Determine the [X, Y] coordinate at the center of the cell enclosing the given text.  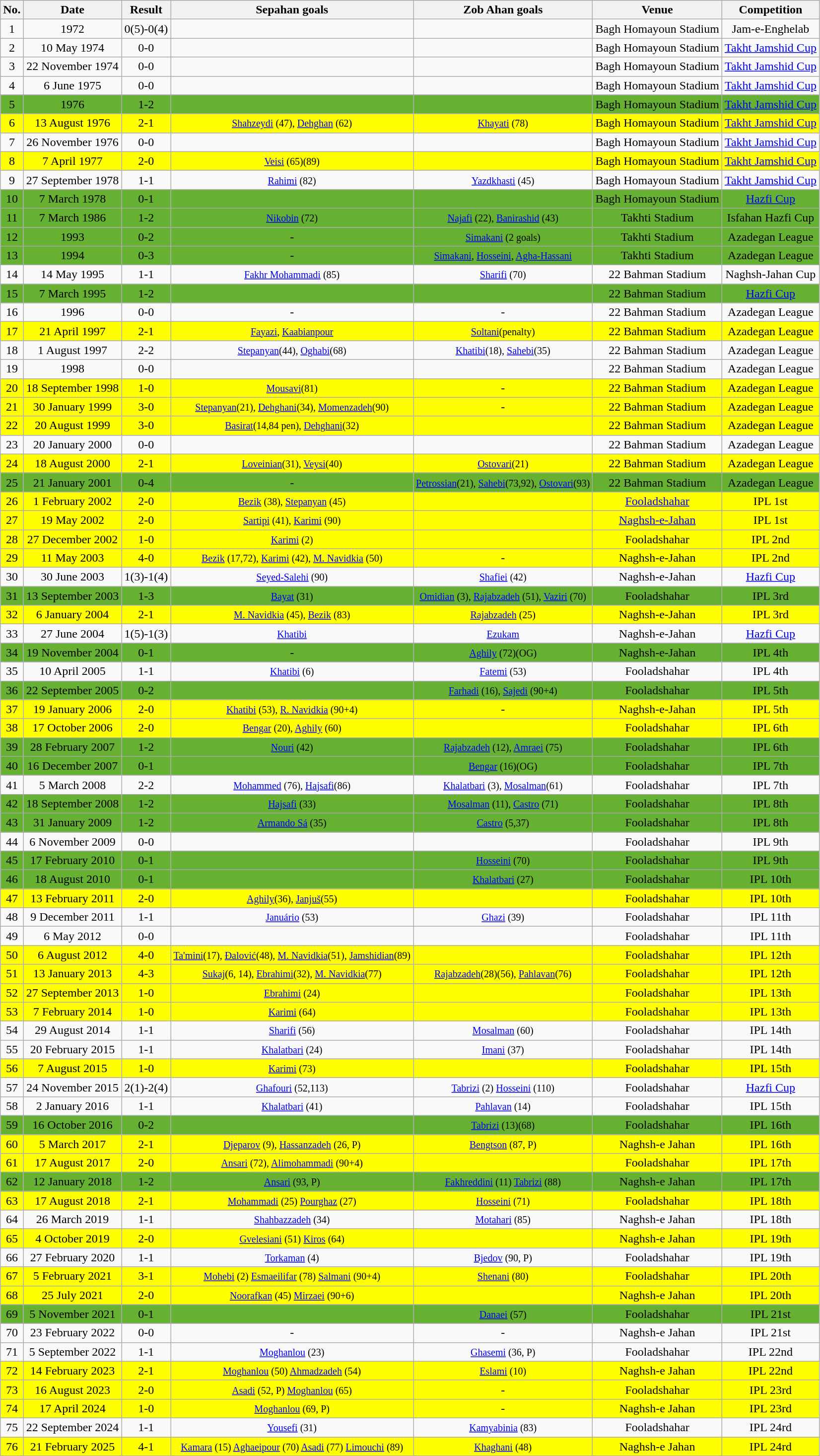
Yousefi (31) [292, 1427]
34 [12, 653]
4-1 [146, 1447]
Karimi (73) [292, 1068]
Gvelesiani (51) Kiros (64) [292, 1238]
Soltani(penalty) [502, 331]
22 [12, 426]
3-1 [146, 1276]
Competition [770, 10]
Nikobin (72) [292, 218]
69 [12, 1314]
11 [12, 218]
Shafiei (42) [502, 577]
Ghafouri (52,113) [292, 1087]
Mosalman (11), Castro (71) [502, 803]
58 [12, 1106]
Pahlavan (14) [502, 1106]
47 [12, 898]
1994 [72, 256]
Khalatbari (41) [292, 1106]
72 [12, 1371]
68 [12, 1295]
Sharifi (56) [292, 1030]
1998 [72, 369]
26 [12, 501]
Isfahan Hazfi Cup [770, 218]
13 August 1976 [72, 123]
Seyed-Salehi (90) [292, 577]
Nouri (42) [292, 747]
Ansari (72), Alimohammadi (90+4) [292, 1163]
65 [12, 1238]
Armando Sá (35) [292, 822]
70 [12, 1333]
27 June 2004 [72, 634]
Moghanlou (23) [292, 1352]
61 [12, 1163]
2(1)-2(4) [146, 1087]
64 [12, 1220]
Kamara (15) Aghaeipour (70) Asadi (77) Limouchi (89) [292, 1447]
7 April 1977 [72, 161]
28 [12, 539]
7 August 2015 [72, 1068]
25 [12, 482]
0(5)-0(4) [146, 29]
19 May 2002 [72, 520]
4 October 2019 [72, 1238]
14 [12, 275]
7 March 1978 [72, 199]
41 [12, 785]
13 [12, 256]
Venue [657, 10]
Omidian (3), Rajabzadeh (51), Vaziri (70) [502, 596]
Khatibi (53), R. Navidkia (90+4) [292, 709]
21 [12, 407]
Mousavi(81) [292, 388]
Tabrizi (2) Hosseini (110) [502, 1087]
17 August 2017 [72, 1163]
71 [12, 1352]
23 [12, 444]
17 August 2018 [72, 1201]
10 April 2005 [72, 671]
Djeparov (9), Hassanzadeh (26, P) [292, 1144]
17 [12, 331]
Sukaj(6, 14), Ebrahimi(32), M. Navidkia(77) [292, 974]
14 May 1995 [72, 275]
27 February 2020 [72, 1257]
18 [12, 350]
No. [12, 10]
Bengar (16)(OG) [502, 766]
Ostovari(21) [502, 463]
56 [12, 1068]
Moghanlou (50) Ahmadzadeh (54) [292, 1371]
Rahimi (82) [292, 180]
Farhadi (16), Sajedi (90+4) [502, 690]
24 [12, 463]
Rajabzadeh(28)(56), Pahlavan(76) [502, 974]
15 [12, 293]
27 September 2013 [72, 993]
23 February 2022 [72, 1333]
18 August 2000 [72, 463]
5 September 2022 [72, 1352]
20 January 2000 [72, 444]
16 [12, 312]
Danaei (57) [502, 1314]
6 May 2012 [72, 936]
Shahbazzadeh (34) [292, 1220]
7 March 1986 [72, 218]
Ghasemi (36, P) [502, 1352]
66 [12, 1257]
33 [12, 634]
Khalatbari (24) [292, 1049]
31 [12, 596]
59 [12, 1125]
60 [12, 1144]
Kamyabinia (83) [502, 1427]
26 March 2019 [72, 1220]
Hajsafi (33) [292, 803]
12 [12, 237]
2 January 2016 [72, 1106]
Date [72, 10]
Khalatbari (3), Mosalman(61) [502, 785]
Januário (53) [292, 917]
Bjedov (90, P) [502, 1257]
Eslami (10) [502, 1371]
10 [12, 199]
20 [12, 388]
Hosseini (71) [502, 1201]
27 [12, 520]
76 [12, 1447]
Bezik (17,72), Karimi (42), M. Navidkia (50) [292, 558]
14 February 2023 [72, 1371]
Loveinian(31), Veysi(40) [292, 463]
16 October 2016 [72, 1125]
42 [12, 803]
62 [12, 1182]
21 April 1997 [72, 331]
Bezik (38), Stepanyan (45) [292, 501]
Fatemi (53) [502, 671]
30 [12, 577]
Ta'mini(17), Đalović(48), M. Navidkia(51), Jamshidian(89) [292, 955]
48 [12, 917]
4-3 [146, 974]
Khayati (78) [502, 123]
Bayat (31) [292, 596]
Basirat(14,84 pen), Dehghani(32) [292, 426]
31 January 2009 [72, 822]
12 January 2018 [72, 1182]
Fayazi, Kaabianpour [292, 331]
73 [12, 1389]
8 [12, 161]
35 [12, 671]
Rajabzadeh (12), Amraei (75) [502, 747]
19 November 2004 [72, 653]
13 September 2003 [72, 596]
2 [12, 48]
6 [12, 123]
Castro (5,37) [502, 822]
7 February 2014 [72, 1012]
Fakhreddini (11) Tabrizi (88) [502, 1182]
Tabrizi (13)(68) [502, 1125]
Shahzeydi (47), Dehghan (62) [292, 123]
1(5)-1(3) [146, 634]
27 December 2002 [72, 539]
30 January 1999 [72, 407]
13 February 2011 [72, 898]
11 May 2003 [72, 558]
19 January 2006 [72, 709]
7 March 1995 [72, 293]
Veisi (65)(89) [292, 161]
6 January 2004 [72, 615]
Hosseini (70) [502, 861]
Sepahan goals [292, 10]
Khatibi (6) [292, 671]
5 [12, 104]
Stepanyan(44), Oghabi(68) [292, 350]
29 [12, 558]
Ansari (93, P) [292, 1182]
Bengtson (87, P) [502, 1144]
26 November 1976 [72, 142]
20 February 2015 [72, 1049]
39 [12, 747]
1993 [72, 237]
6 November 2009 [72, 842]
Sharifi (70) [502, 275]
Stepanyan(21), Dehghani(34), Momenzadeh(90) [292, 407]
4 [12, 85]
1972 [72, 29]
9 [12, 180]
75 [12, 1427]
67 [12, 1276]
30 June 2003 [72, 577]
Bengar (20), Aghily (60) [292, 728]
17 February 2010 [72, 861]
Mosalman (60) [502, 1030]
Fakhr Mohammadi (85) [292, 275]
1 February 2002 [72, 501]
54 [12, 1030]
1-3 [146, 596]
Karimi (2) [292, 539]
74 [12, 1408]
Yazdkhasti (45) [502, 180]
M. Navidkia (45), Bezik (83) [292, 615]
Karimi (64) [292, 1012]
Mohebi (2) Esmaeilifar (78) Salmani (90+4) [292, 1276]
21 January 2001 [72, 482]
Khalatbari (27) [502, 879]
10 May 1974 [72, 48]
Naghsh-Jahan Cup [770, 275]
1(3)-1(4) [146, 577]
17 April 2024 [72, 1408]
25 July 2021 [72, 1295]
27 September 1978 [72, 180]
22 September 2024 [72, 1427]
18 August 2010 [72, 879]
32 [12, 615]
53 [12, 1012]
Result [146, 10]
5 February 2021 [72, 1276]
1976 [72, 104]
17 October 2006 [72, 728]
Khatibi(18), Sahebi(35) [502, 350]
24 November 2015 [72, 1087]
Imani (37) [502, 1049]
44 [12, 842]
18 September 2008 [72, 803]
Ezukam [502, 634]
5 March 2017 [72, 1144]
37 [12, 709]
Noorafkan (45) Mirzaei (90+6) [292, 1295]
Ebrahimi (24) [292, 993]
1 [12, 29]
16 August 2023 [72, 1389]
Mohammadi (25) Pourghaz (27) [292, 1201]
13 January 2013 [72, 974]
28 February 2007 [72, 747]
50 [12, 955]
51 [12, 974]
9 December 2011 [72, 917]
Motahari (85) [502, 1220]
Petrossian(21), Sahebi(73,92), Ostovari(93) [502, 482]
Rajabzadeh (25) [502, 615]
6 June 1975 [72, 85]
63 [12, 1201]
46 [12, 879]
1996 [72, 312]
0-4 [146, 482]
7 [12, 142]
Ghazi (39) [502, 917]
22 November 1974 [72, 67]
Asadi (52, P) Moghanlou (65) [292, 1389]
Aghily(36), Janjuš(55) [292, 898]
5 March 2008 [72, 785]
29 August 2014 [72, 1030]
36 [12, 690]
19 [12, 369]
Najafi (22), Banirashid (43) [502, 218]
Simakani, Hosseini, Agha-Hassani [502, 256]
Zob Ahan goals [502, 10]
1 August 1997 [72, 350]
Khaghani (48) [502, 1447]
20 August 1999 [72, 426]
3 [12, 67]
Moghanlou (69, P) [292, 1408]
6 August 2012 [72, 955]
38 [12, 728]
16 December 2007 [72, 766]
52 [12, 993]
Simakani (2 goals) [502, 237]
45 [12, 861]
0-3 [146, 256]
Aghily (72)(OG) [502, 653]
18 September 1998 [72, 388]
Shenani (80) [502, 1276]
43 [12, 822]
57 [12, 1087]
21 February 2025 [72, 1447]
49 [12, 936]
22 September 2005 [72, 690]
55 [12, 1049]
Mohammed (76), Hajsafi(86) [292, 785]
Torkaman (4) [292, 1257]
Jam-e-Enghelab [770, 29]
5 November 2021 [72, 1314]
Khatibi [292, 634]
Sartipi (41), Karimi (90) [292, 520]
40 [12, 766]
